Locate the cell with the specified text and output its [x, y] center coordinate. 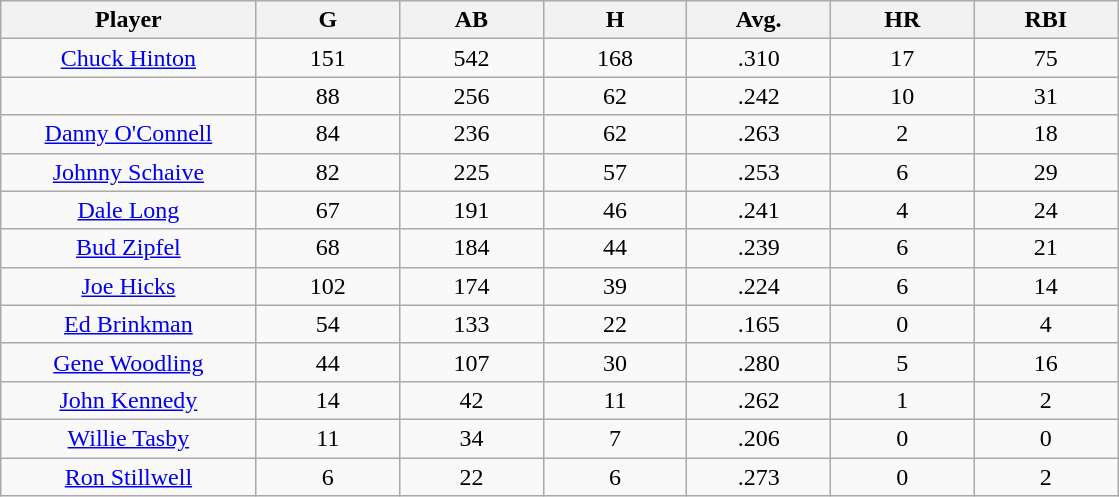
5 [902, 362]
67 [328, 210]
82 [328, 172]
68 [328, 248]
Joe Hicks [128, 286]
10 [902, 96]
542 [472, 58]
AB [472, 20]
1 [902, 400]
133 [472, 324]
Gene Woodling [128, 362]
256 [472, 96]
184 [472, 248]
168 [615, 58]
G [328, 20]
.253 [759, 172]
.263 [759, 134]
7 [615, 438]
.241 [759, 210]
Chuck Hinton [128, 58]
Willie Tasby [128, 438]
Danny O'Connell [128, 134]
21 [1046, 248]
39 [615, 286]
84 [328, 134]
191 [472, 210]
.262 [759, 400]
174 [472, 286]
30 [615, 362]
225 [472, 172]
29 [1046, 172]
34 [472, 438]
31 [1046, 96]
Johnny Schaive [128, 172]
57 [615, 172]
16 [1046, 362]
.224 [759, 286]
RBI [1046, 20]
75 [1046, 58]
Ed Brinkman [128, 324]
.242 [759, 96]
54 [328, 324]
102 [328, 286]
Dale Long [128, 210]
18 [1046, 134]
236 [472, 134]
88 [328, 96]
H [615, 20]
Bud Zipfel [128, 248]
Player [128, 20]
.239 [759, 248]
Ron Stillwell [128, 477]
Avg. [759, 20]
John Kennedy [128, 400]
46 [615, 210]
HR [902, 20]
.165 [759, 324]
.280 [759, 362]
42 [472, 400]
.206 [759, 438]
107 [472, 362]
151 [328, 58]
.310 [759, 58]
17 [902, 58]
.273 [759, 477]
24 [1046, 210]
